Search for the cell housing the specified text and yield its [x, y] center coordinate. 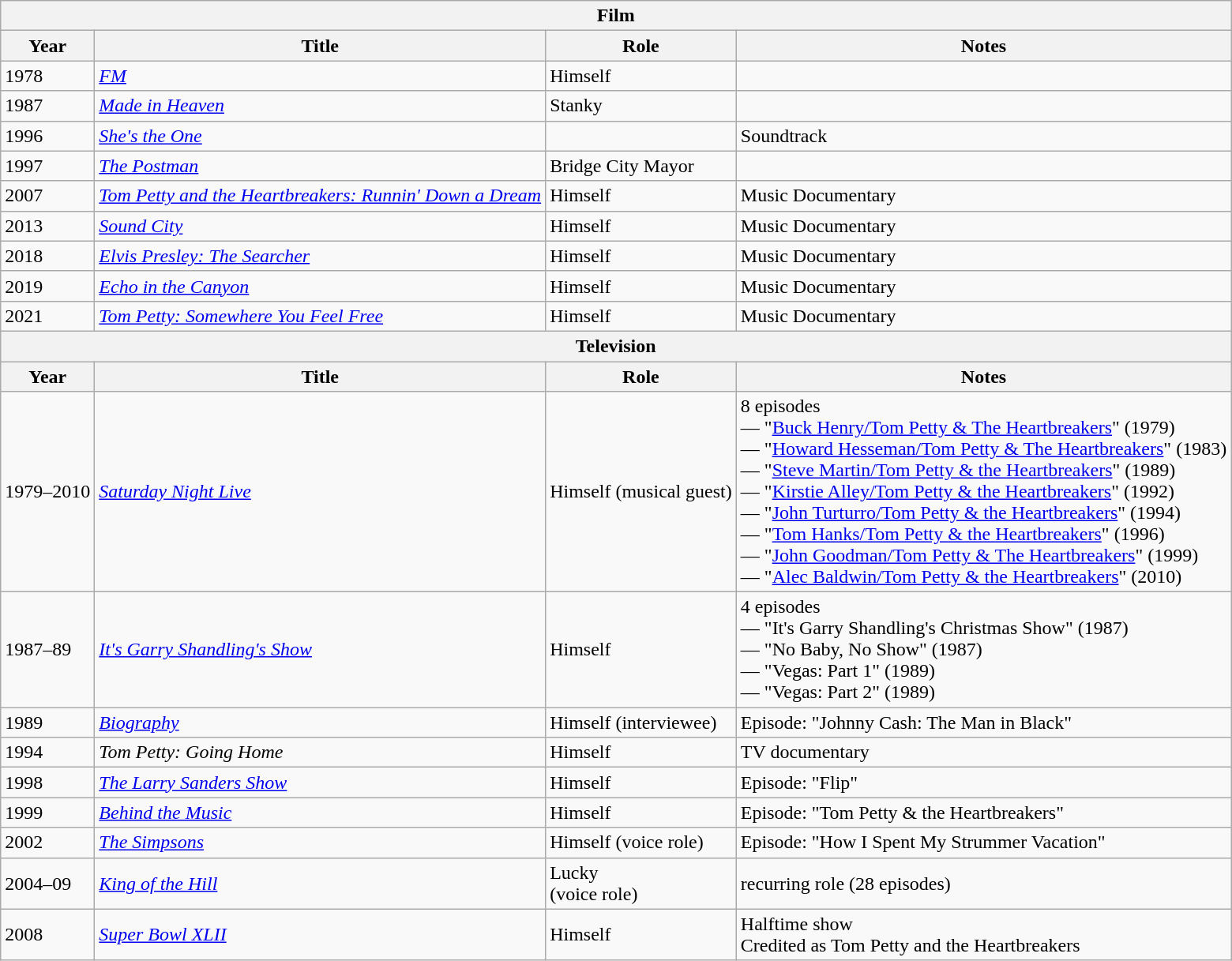
Lucky(voice role) [641, 883]
1987–89 [47, 650]
Bridge City Mayor [641, 166]
She's the One [321, 136]
The Simpsons [321, 843]
Himself (musical guest) [641, 492]
Episode: "Flip" [983, 783]
The Postman [321, 166]
1989 [47, 723]
1996 [47, 136]
Episode: "Tom Petty & the Heartbreakers" [983, 813]
TV documentary [983, 753]
Himself (voice role) [641, 843]
Halftime showCredited as Tom Petty and the Heartbreakers [983, 935]
2019 [47, 286]
Elvis Presley: The Searcher [321, 256]
1979–2010 [47, 492]
Super Bowl XLII [321, 935]
Biography [321, 723]
recurring role (28 episodes) [983, 883]
1987 [47, 106]
Made in Heaven [321, 106]
2004–09 [47, 883]
Sound City [321, 226]
Himself (interviewee) [641, 723]
FM [321, 76]
4 episodes— "It's Garry Shandling's Christmas Show" (1987)— "No Baby, No Show" (1987)— "Vegas: Part 1" (1989)— "Vegas: Part 2" (1989) [983, 650]
1997 [47, 166]
Behind the Music [321, 813]
Tom Petty: Somewhere You Feel Free [321, 316]
Tom Petty: Going Home [321, 753]
Soundtrack [983, 136]
2013 [47, 226]
Episode: "Johnny Cash: The Man in Black" [983, 723]
It's Garry Shandling's Show [321, 650]
2018 [47, 256]
Television [616, 346]
1994 [47, 753]
2002 [47, 843]
1978 [47, 76]
Saturday Night Live [321, 492]
King of the Hill [321, 883]
Episode: "How I Spent My Strummer Vacation" [983, 843]
The Larry Sanders Show [321, 783]
Film [616, 16]
2007 [47, 196]
2008 [47, 935]
2021 [47, 316]
Echo in the Canyon [321, 286]
Tom Petty and the Heartbreakers: Runnin' Down a Dream [321, 196]
1999 [47, 813]
1998 [47, 783]
Stanky [641, 106]
